Pinpoint the cell where the given text exists, returning its (X, Y) midpoint coordinate. 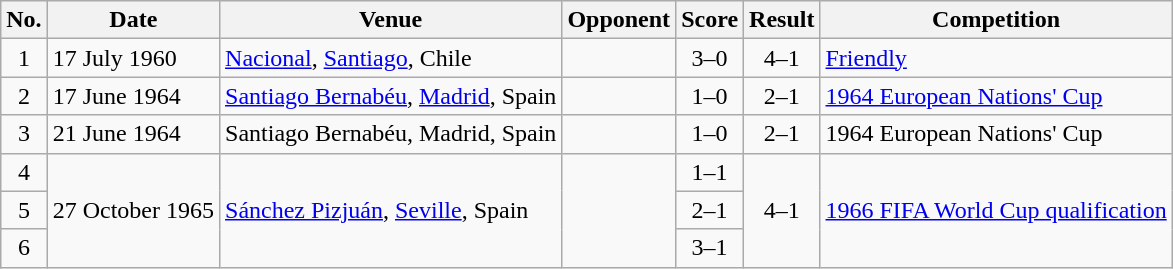
1–1 (710, 172)
Sánchez Pizjuán, Seville, Spain (391, 210)
No. (24, 20)
3–1 (710, 248)
6 (24, 248)
17 July 1960 (133, 58)
Opponent (619, 20)
3 (24, 134)
1966 FIFA World Cup qualification (996, 210)
Result (782, 20)
4 (24, 172)
27 October 1965 (133, 210)
Nacional, Santiago, Chile (391, 58)
Venue (391, 20)
5 (24, 210)
Date (133, 20)
17 June 1964 (133, 96)
1 (24, 58)
Friendly (996, 58)
2 (24, 96)
21 June 1964 (133, 134)
Competition (996, 20)
3–0 (710, 58)
Score (710, 20)
